From the cell containing the given text, extract its center point as [x, y] coordinate. 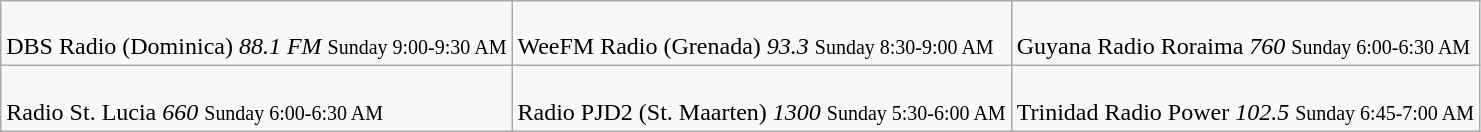
Radio St. Lucia 660 Sunday 6:00-6:30 AM [256, 98]
WeeFM Radio (Grenada) 93.3 Sunday 8:30-9:00 AM [762, 34]
Trinidad Radio Power 102.5 Sunday 6:45-7:00 AM [1245, 98]
Guyana Radio Roraima 760 Sunday 6:00-6:30 AM [1245, 34]
DBS Radio (Dominica) 88.1 FM Sunday 9:00-9:30 AM [256, 34]
Radio PJD2 (St. Maarten) 1300 Sunday 5:30-6:00 AM [762, 98]
